Pinpoint the cell where the given text exists, returning its (x, y) midpoint coordinate. 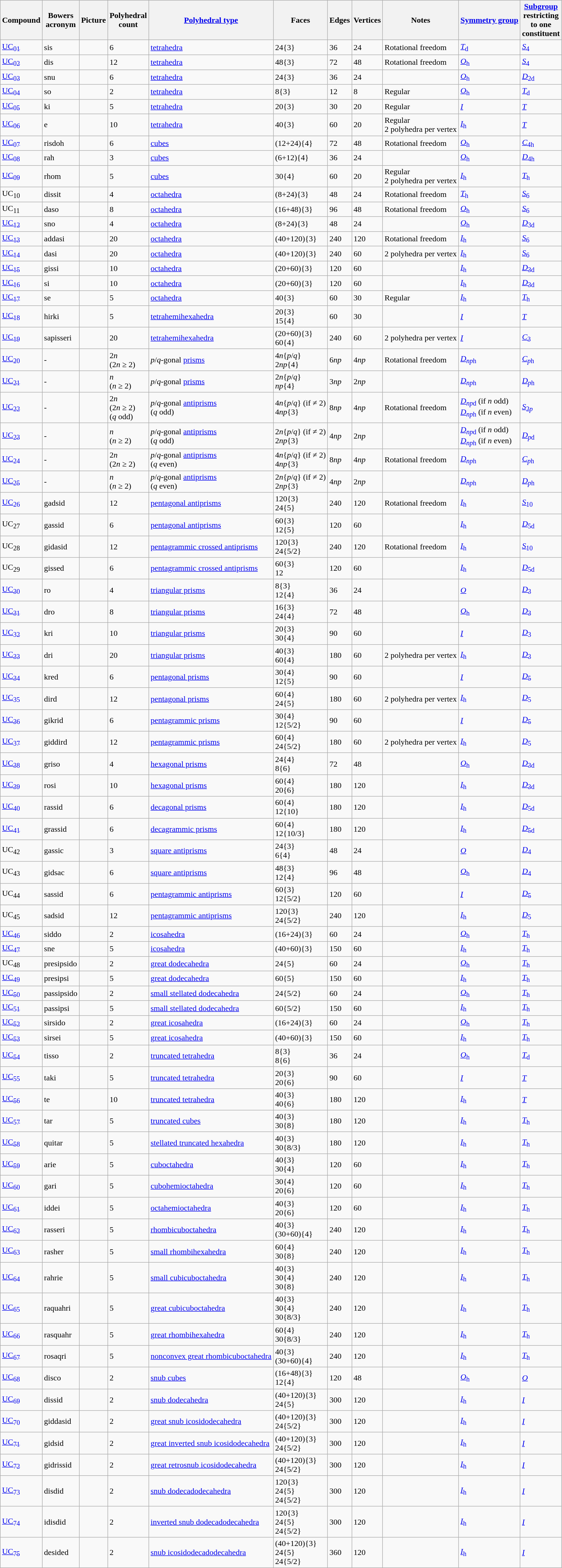
UC34 (21, 677)
sno (61, 224)
48{3}12{4} (301, 872)
UC51 (21, 1008)
taki (61, 1077)
ki (61, 106)
UC09 (21, 176)
disco (61, 1378)
40{3}60{4} (301, 656)
24{5} (301, 964)
e (61, 125)
30{4}12{5/2} (301, 720)
UC13 (21, 239)
tar (61, 1121)
60{4}12{10/3} (301, 829)
kred (61, 677)
2n(2n ≥ 2)(q odd) (128, 408)
giddasid (61, 1421)
great retrosnub icosidodecahedra (211, 1465)
UC67 (21, 1356)
UC32 (21, 633)
40{3}40{6} (301, 1099)
grassid (61, 829)
360 (340, 1552)
4n{p/q}2np{4} (301, 360)
40{3}30{8} (301, 1121)
small rhombihexahedra (211, 1252)
gidsid (61, 1443)
120{3}24{5} (301, 503)
UC61 (21, 1208)
gidasid (61, 547)
snub dodecadodecahedra (211, 1491)
decagonal prisms (211, 807)
rosi (61, 786)
UC29 (21, 568)
UC38 (21, 764)
20{3}20{6} (301, 1077)
great cubicuboctahedra (211, 1308)
Polyhedralcount (128, 20)
UC14 (21, 254)
Dpd (541, 436)
snub icosidodecadodecahedra (211, 1552)
sadsid (61, 916)
UC58 (21, 1143)
UC64 (21, 1278)
daso (61, 209)
decagrammic prisms (211, 829)
hirki (61, 316)
rasher (61, 1252)
UC11 (21, 209)
UC41 (21, 829)
passipsido (61, 993)
UC47 (21, 949)
UC54 (21, 1056)
disdid (61, 1491)
sassid (61, 894)
UC69 (21, 1400)
UC19 (21, 338)
Subgrouprestrictingto oneconstituent (541, 20)
UC44 (21, 894)
gidsac (61, 872)
UC35 (21, 699)
sis (61, 47)
UC20 (21, 360)
UC74 (21, 1522)
dri (61, 656)
60{5/2} (301, 1008)
ro (61, 590)
rasseri (61, 1230)
(16+48){3} (301, 209)
Picture (93, 20)
UC43 (21, 872)
gidrissid (61, 1465)
se (61, 298)
UC10 (21, 194)
(40+120){3}24{5}24{5/2} (301, 1552)
snu (61, 77)
UC37 (21, 742)
40{3}30{4} (301, 1164)
UC46 (21, 934)
60{4}12{10} (301, 807)
UC36 (21, 720)
2n{p/q}np{4} (301, 381)
(16+48){3}12{4} (301, 1378)
60{3}12 (301, 568)
(40+120){3}24{5} (301, 1400)
UC75 (21, 1552)
UC12 (21, 224)
(12+24){4} (301, 143)
UC24 (21, 460)
Bowersacronym (61, 20)
idisdid (61, 1522)
UC66 (21, 1334)
60{4}20{6} (301, 786)
60{4}24{5/2} (301, 742)
UC59 (21, 1164)
60{4}30{8/3} (301, 1334)
3np (340, 381)
cuboctahedra (211, 1164)
20{3}15{4} (301, 316)
octahemioctahedra (211, 1208)
UC26 (21, 503)
gadsid (61, 503)
snub cubes (211, 1378)
8{3}8{6} (301, 1056)
UC45 (21, 916)
UC70 (21, 1421)
(20+60){3}60{4} (301, 338)
D4h (541, 158)
(6+12){4} (301, 158)
UC06 (21, 125)
40{3}30{8/3} (301, 1143)
UC02 (21, 62)
UC57 (21, 1121)
UC25 (21, 481)
risdoh (61, 143)
dird (61, 699)
great rhombihexahedra (211, 1334)
D2d (541, 77)
UC62 (21, 1230)
UC17 (21, 298)
presipsi (61, 978)
UC71 (21, 1443)
gissed (61, 568)
UC18 (21, 316)
gassic (61, 850)
UC22 (21, 408)
sirsido (61, 1023)
kri (61, 633)
inverted snub dodecadodecahedra (211, 1522)
60{3}12{5} (301, 525)
UC21 (21, 381)
sne (61, 949)
60{3}12{5/2} (301, 894)
dissit (61, 194)
60{4}30{8} (301, 1252)
40{3}30{4}30{8} (301, 1278)
20{3}30{4} (301, 633)
UC23 (21, 436)
C3 (541, 338)
UC01 (21, 47)
sirsei (61, 1038)
tisso (61, 1056)
UC31 (21, 611)
UC65 (21, 1308)
gassid (61, 525)
great inverted snub icosidodecahedra (211, 1443)
Symmetry group (490, 20)
rhom (61, 176)
UC05 (21, 106)
presipsido (61, 964)
dasi (61, 254)
16{3}24{4} (301, 611)
rasquahr (61, 1334)
Faces (301, 20)
UC08 (21, 158)
24{4}8{6} (301, 764)
60{5} (301, 978)
griso (61, 764)
UC40 (21, 807)
desided (61, 1552)
S2p (541, 408)
gissi (61, 268)
snub dodecahedra (211, 1400)
60{4}24{5} (301, 699)
20{3} (301, 106)
giddird (61, 742)
UC39 (21, 786)
48{3} (301, 62)
gari (61, 1186)
Vertices (368, 20)
te (61, 1099)
rassid (61, 807)
siddo (61, 934)
24{5/2} (301, 993)
dis (61, 62)
great snub icosidodecahedra (211, 1421)
UC04 (21, 92)
small cubicuboctahedra (211, 1278)
truncated cubes (211, 1121)
UC16 (21, 283)
UC56 (21, 1099)
C4h (541, 143)
Compound (21, 20)
40{3}20{6} (301, 1208)
30{4}12{5} (301, 677)
rosaqri (61, 1356)
UC48 (21, 964)
addasi (61, 239)
si (61, 283)
UC49 (21, 978)
UC33 (21, 656)
iddei (61, 1208)
passipsi (61, 1008)
gikrid (61, 720)
dro (61, 611)
UC15 (21, 268)
UC55 (21, 1077)
24{3}6{4} (301, 850)
Edges (340, 20)
8{3}12{4} (301, 590)
UC42 (21, 850)
so (61, 92)
cubohemioctahedra (211, 1186)
rhombicuboctahedra (211, 1230)
6np (340, 360)
UC72 (21, 1465)
UC27 (21, 525)
UC30 (21, 590)
8{3} (301, 92)
UC52 (21, 1023)
sapisseri (61, 338)
UC50 (21, 993)
UC07 (21, 143)
30{4} (301, 176)
UC68 (21, 1378)
UC63 (21, 1252)
dissid (61, 1400)
UC53 (21, 1038)
UC60 (21, 1186)
rahrie (61, 1278)
30{4}20{6} (301, 1186)
stellated truncated hexahedra (211, 1143)
UC73 (21, 1491)
rah (61, 158)
UC28 (21, 547)
Notes (421, 20)
quitar (61, 1143)
nonconvex great rhombicuboctahedra (211, 1356)
UC03 (21, 77)
Polyhedral type (211, 20)
40{3}30{4}30{8/3} (301, 1308)
raquahri (61, 1308)
arie (61, 1164)
